Search for the cell housing the specified text and yield its [x, y] center coordinate. 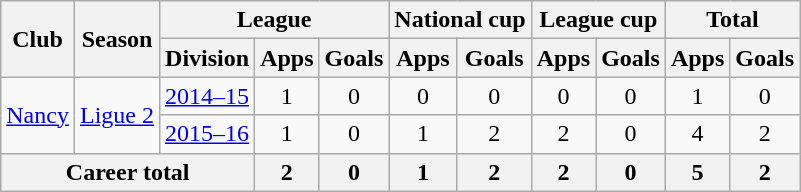
Division [208, 58]
National cup [460, 20]
4 [697, 134]
5 [697, 172]
League [274, 20]
2015–16 [208, 134]
Total [732, 20]
Season [116, 39]
Club [38, 39]
League cup [598, 20]
Ligue 2 [116, 115]
Career total [128, 172]
Nancy [38, 115]
2014–15 [208, 96]
